Search for the cell housing the specified text and yield its [X, Y] center coordinate. 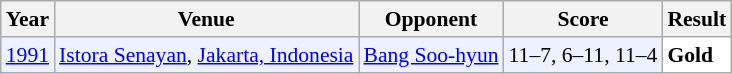
Venue [206, 19]
Result [696, 19]
Istora Senayan, Jakarta, Indonesia [206, 55]
11–7, 6–11, 11–4 [584, 55]
1991 [28, 55]
Gold [696, 55]
Year [28, 19]
Bang Soo-hyun [430, 55]
Score [584, 19]
Opponent [430, 19]
